Capture the cell that displays the provided text and extract its [X, Y] central coordinate. 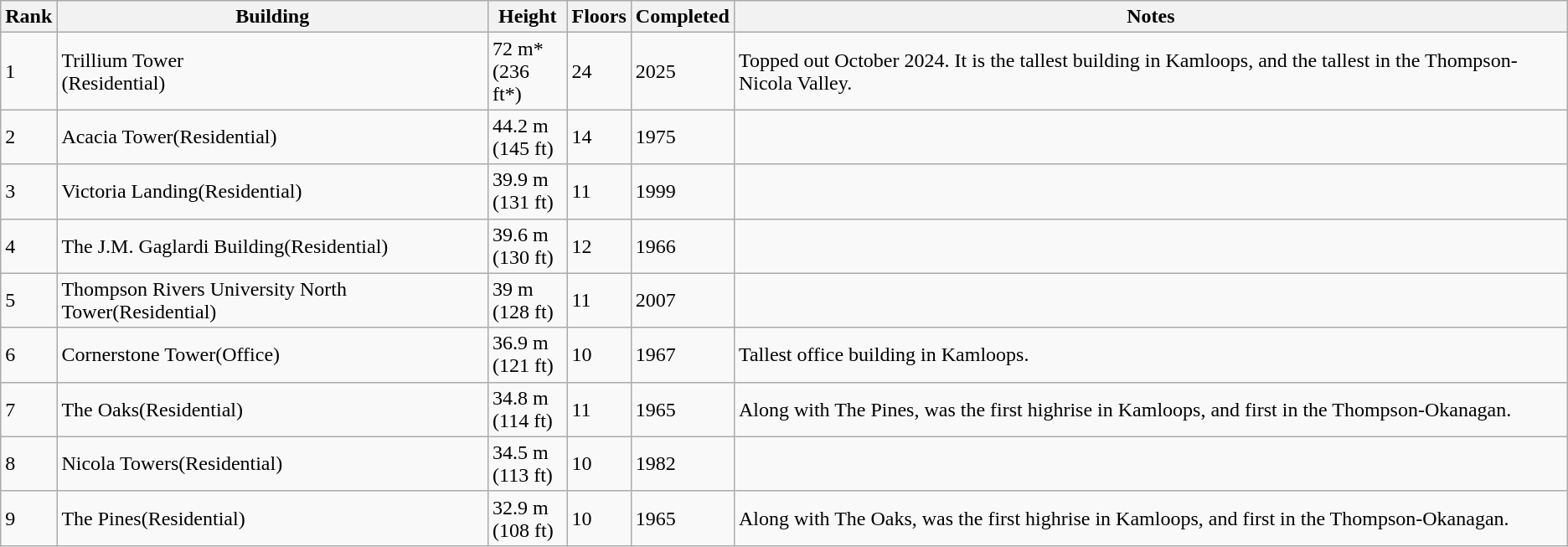
7 [28, 409]
Tallest office building in Kamloops. [1151, 355]
72 m*(236 ft*) [528, 71]
Victoria Landing(Residential) [273, 191]
Floors [599, 17]
9 [28, 518]
Topped out October 2024. It is the tallest building in Kamloops, and the tallest in the Thompson-Nicola Valley. [1151, 71]
39 m(128 ft) [528, 300]
5 [28, 300]
Completed [682, 17]
34.5 m(113 ft) [528, 464]
34.8 m(114 ft) [528, 409]
2007 [682, 300]
1999 [682, 191]
1966 [682, 246]
The Oaks(Residential) [273, 409]
39.9 m(131 ft) [528, 191]
3 [28, 191]
2025 [682, 71]
Notes [1151, 17]
1975 [682, 137]
Building [273, 17]
32.9 m(108 ft) [528, 518]
8 [28, 464]
Acacia Tower(Residential) [273, 137]
Height [528, 17]
4 [28, 246]
Cornerstone Tower(Office) [273, 355]
39.6 m(130 ft) [528, 246]
14 [599, 137]
Rank [28, 17]
24 [599, 71]
1982 [682, 464]
1 [28, 71]
Along with The Oaks, was the first highrise in Kamloops, and first in the Thompson-Okanagan. [1151, 518]
Trillium Tower(Residential) [273, 71]
36.9 m(121 ft) [528, 355]
Nicola Towers(Residential) [273, 464]
44.2 m(145 ft) [528, 137]
2 [28, 137]
The J.M. Gaglardi Building(Residential) [273, 246]
6 [28, 355]
Along with The Pines, was the first highrise in Kamloops, and first in the Thompson-Okanagan. [1151, 409]
Thompson Rivers University North Tower(Residential) [273, 300]
1967 [682, 355]
12 [599, 246]
The Pines(Residential) [273, 518]
